Pinpoint the cell where the given text exists, returning its (X, Y) midpoint coordinate. 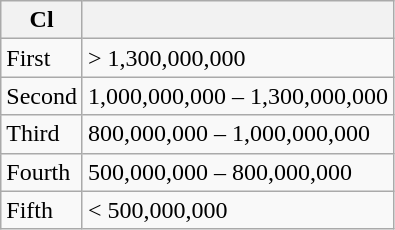
1,000,000,000 – 1,300,000,000 (238, 96)
First (42, 58)
Second (42, 96)
800,000,000 – 1,000,000,000 (238, 134)
> 1,300,000,000 (238, 58)
Third (42, 134)
Fourth (42, 172)
500,000,000 – 800,000,000 (238, 172)
Cl (42, 20)
Fifth (42, 210)
< 500,000,000 (238, 210)
